Detect which cell encompasses the target text, then output its (x, y) center coordinate. 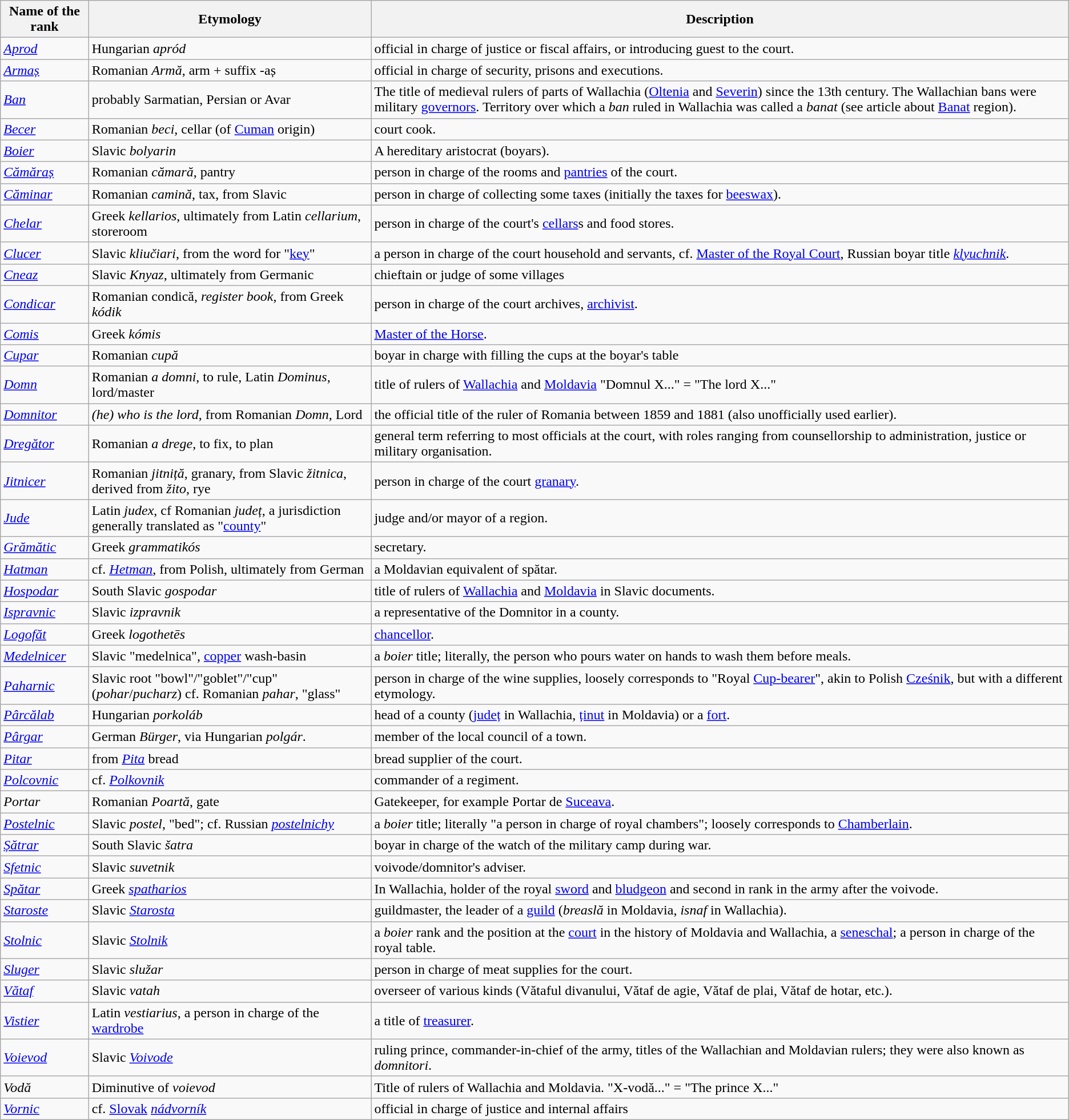
a person in charge of the court household and servants, cf. Master of the Royal Court, Russian boyar title klyuchnik. (720, 253)
Romanian cămară, pantry (230, 172)
Clucer (45, 253)
Sfetnic (45, 867)
Greek kellarios, ultimately from Latin cellarium, storeroom (230, 224)
Name of the rank (45, 19)
person in charge of the wine supplies, loosely corresponds to "Royal Cup-bearer", akin to Polish Cześnik, but with a different etymology. (720, 685)
Latin vestiarius, a person in charge of the wardrobe (230, 1021)
Dregător (45, 444)
Title of rulers of Wallachia and Moldavia. "X-vodă..." = "The prince X..." (720, 1087)
judge and/or mayor of a region. (720, 518)
Ban (45, 99)
In Wallachia, holder of the royal sword and bludgeon and second in rank in the army after the voivode. (720, 889)
Slavic kliučiari, from the word for "key" (230, 253)
Armaș (45, 70)
Portar (45, 802)
Hungarian porkoláb (230, 715)
boyar in charge of the watch of the military camp during war. (720, 845)
a boier title; literally, the person who pours water on hands to wash them before meals. (720, 656)
Chelar (45, 224)
Hatman (45, 569)
Condicar (45, 304)
Sluger (45, 969)
Romanian Armă, arm + suffix -aș (230, 70)
Spătar (45, 889)
Logofăt (45, 634)
Slavic Stolnik (230, 940)
secretary. (720, 547)
Slavic izpravnik (230, 613)
person in charge of the court granary. (720, 481)
Voievod (45, 1057)
cf. Slovak nádvorník (230, 1109)
cf. Polkovnik (230, 780)
Slavic "medelnica", copper wash-basin (230, 656)
Romanian a domni, to rule, Latin Dominus, lord/master (230, 385)
person in charge of meat supplies for the court. (720, 969)
Slavic Knyaz, ultimately from Germanic (230, 275)
official in charge of justice and internal affairs (720, 1109)
Slavic suvetnik (230, 867)
Domnitor (45, 414)
Hospodar (45, 591)
person in charge of collecting some taxes (initially the taxes for beeswax). (720, 194)
Stolnic (45, 940)
Latin judex, cf Romanian județ, a jurisdiction generally translated as "county" (230, 518)
Vătaf (45, 991)
South Slavic šatra (230, 845)
chancellor. (720, 634)
Jude (45, 518)
Romanian cupă (230, 356)
chieftain or judge of some villages (720, 275)
A hereditary aristocrat (boyars). (720, 151)
German Bürger, via Hungarian polgár. (230, 736)
Romanian Poartă, gate (230, 802)
Boier (45, 151)
probably Sarmatian, Persian or Avar (230, 99)
Master of the Horse. (720, 334)
commander of a regiment. (720, 780)
Becer (45, 129)
a representative of the Domnitor in a county. (720, 613)
Pitar (45, 759)
Cneaz (45, 275)
Cămăraș (45, 172)
overseer of various kinds (Vătaful divanului, Vătaf de agie, Vătaf de plai, Vătaf de hotar, etc.). (720, 991)
person in charge of the court archives, archivist. (720, 304)
Slavic Voivode (230, 1057)
Romanian jitniță, granary, from Slavic žitnica, derived from žito, rye (230, 481)
Romanian condică, register book, from Greek kódik (230, 304)
bread supplier of the court. (720, 759)
Cupar (45, 356)
Slavic root "bowl"/"goblet"/"cup" (pohar/pucharz) cf. Romanian pahar, "glass" (230, 685)
Description (720, 19)
Slavic vatah (230, 991)
cf. Hetman, from Polish, ultimately from German (230, 569)
Gatekeeper, for example Portar de Suceava. (720, 802)
head of a county (județ in Wallachia, ținut in Moldavia) or a fort. (720, 715)
Căminar (45, 194)
South Slavic gospodar (230, 591)
Greek grammatikós (230, 547)
Hungarian apród (230, 49)
a boier title; literally "a person in charge of royal chambers"; loosely corresponds to Chamberlain. (720, 824)
the official title of the ruler of Romania between 1859 and 1881 (also unofficially used earlier). (720, 414)
Polcovnic (45, 780)
official in charge of security, prisons and executions. (720, 70)
person in charge of the rooms and pantries of the court. (720, 172)
Postelnic (45, 824)
Domn (45, 385)
Grămătic (45, 547)
Șătrar (45, 845)
ruling prince, commander-in-chief of the army, titles of the Wallachian and Moldavian rulers; they were also known as domnitori. (720, 1057)
a title of treasurer. (720, 1021)
Staroste (45, 910)
Slavic služar (230, 969)
a boier rank and the position at the court in the history of Moldavia and Wallachia, a seneschal; a person in charge of the royal table. (720, 940)
Comis (45, 334)
Romanian beci, cellar (of Cuman origin) (230, 129)
Vistier (45, 1021)
official in charge of justice or fiscal affairs, or introducing guest to the court. (720, 49)
(he) who is the lord, from Romanian Domn, Lord (230, 414)
Pârcălab (45, 715)
title of rulers of Wallachia and Moldavia in Slavic documents. (720, 591)
Vodă (45, 1087)
Slavic postel, "bed"; cf. Russian postelnichy (230, 824)
Jitnicer (45, 481)
Greek kómis (230, 334)
guildmaster, the leader of a guild (breaslă in Moldavia, isnaf in Wallachia). (720, 910)
member of the local council of a town. (720, 736)
Medelnicer (45, 656)
general term referring to most officials at the court, with roles ranging from counsellorship to administration, justice or military organisation. (720, 444)
person in charge of the court's cellarss and food stores. (720, 224)
Greek logothetēs (230, 634)
Slavic bolyarin (230, 151)
Ispravnic (45, 613)
from Pita bread (230, 759)
Paharnic (45, 685)
boyar in charge with filling the cups at the boyar's table (720, 356)
a Moldavian equivalent of spătar. (720, 569)
Romanian camină, tax, from Slavic (230, 194)
court cook. (720, 129)
Etymology (230, 19)
Pârgar (45, 736)
title of rulers of Wallachia and Moldavia "Domnul X..." = "The lord X..." (720, 385)
voivode/domnitor's adviser. (720, 867)
Aprod (45, 49)
Romanian a drege, to fix, to plan (230, 444)
Greek spatharios (230, 889)
Diminutive of voievod (230, 1087)
Slavic Starosta (230, 910)
Vornic (45, 1109)
